Provide the (x, y) coordinate of the cell's center where the given text is located.  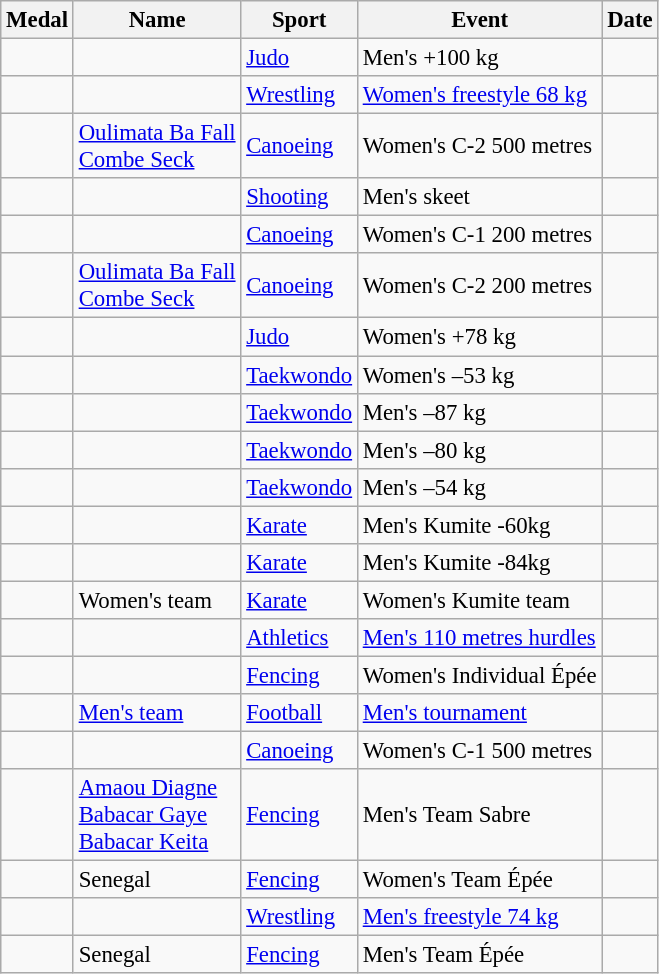
Men's freestyle 74 kg (479, 917)
Date (630, 20)
Shooting (300, 197)
Women's Kumite team (479, 600)
Women's Individual Épée (479, 675)
Women's +78 kg (479, 337)
Men's +100 kg (479, 58)
Women's C-1 500 metres (479, 751)
Women's C-1 200 metres (479, 235)
Men's team (157, 713)
Women's C-2 500 metres (479, 146)
Football (300, 713)
Men's –80 kg (479, 450)
Sport (300, 20)
Event (479, 20)
Men's Kumite -60kg (479, 525)
Men's –54 kg (479, 487)
Men's Kumite -84kg (479, 563)
Men's skeet (479, 197)
Women's –53 kg (479, 375)
Women's C-2 200 metres (479, 286)
Men's Team Sabre (479, 815)
Men's tournament (479, 713)
Women's freestyle 68 kg (479, 95)
Men's Team Épée (479, 955)
Men's –87 kg (479, 412)
Name (157, 20)
Women's team (157, 600)
Men's 110 metres hurdles (479, 638)
Medal (38, 20)
Amaou DiagneBabacar GayeBabacar Keita (157, 815)
Athletics (300, 638)
Women's Team Épée (479, 880)
